Search for the cell housing the specified text and yield its [X, Y] center coordinate. 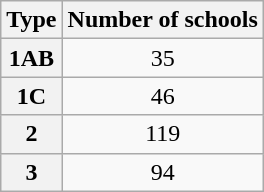
1AB [32, 58]
3 [32, 172]
119 [162, 134]
35 [162, 58]
Type [32, 20]
1C [32, 96]
2 [32, 134]
46 [162, 96]
94 [162, 172]
Number of schools [162, 20]
